Detect which cell encompasses the target text, then output its (x, y) center coordinate. 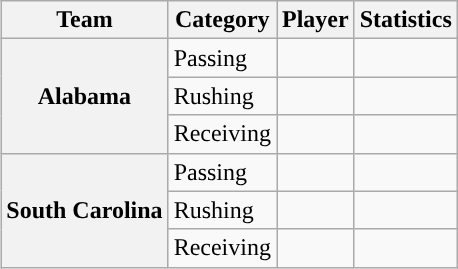
Team (84, 20)
Category (222, 20)
Alabama (84, 96)
South Carolina (84, 210)
Statistics (406, 20)
Player (315, 20)
